Identify which cell holds the provided text, then report its [x, y] central coordinate. 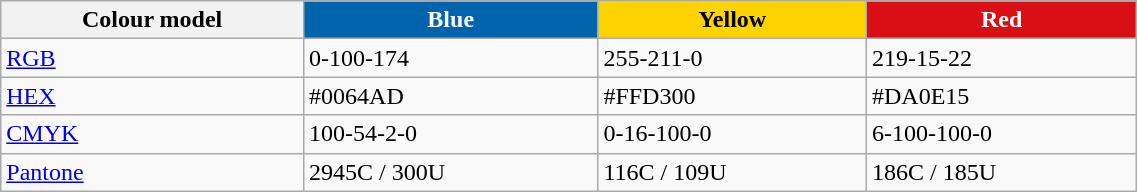
Pantone [152, 172]
#FFD300 [732, 96]
RGB [152, 58]
0-16-100-0 [732, 134]
Blue [451, 20]
219-15-22 [1001, 58]
255-211-0 [732, 58]
100-54-2-0 [451, 134]
#DA0E15 [1001, 96]
Yellow [732, 20]
Red [1001, 20]
Colour model [152, 20]
2945C / 300U [451, 172]
0-100-174 [451, 58]
CMYK [152, 134]
186C / 185U [1001, 172]
116C / 109U [732, 172]
HEX [152, 96]
6-100-100-0 [1001, 134]
#0064AD [451, 96]
